Detect which cell encompasses the target text, then output its [X, Y] center coordinate. 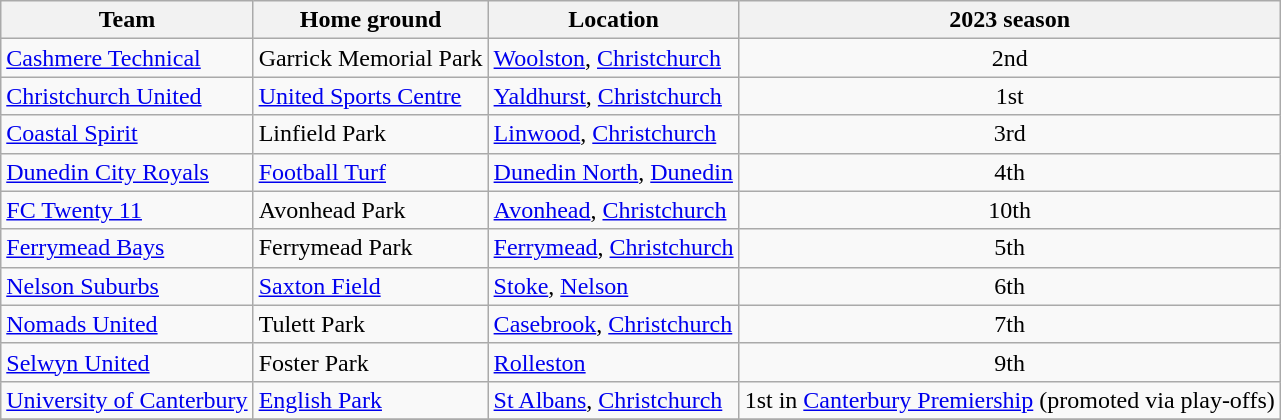
7th [1010, 324]
St Albans, Christchurch [614, 400]
Dunedin City Royals [127, 172]
Dunedin North, Dunedin [614, 172]
United Sports Centre [370, 96]
Ferrymead Bays [127, 248]
Team [127, 20]
Avonhead Park [370, 210]
Woolston, Christchurch [614, 58]
Linfield Park [370, 134]
3rd [1010, 134]
2nd [1010, 58]
Cashmere Technical [127, 58]
Linwood, Christchurch [614, 134]
1st [1010, 96]
Rolleston [614, 362]
Location [614, 20]
6th [1010, 286]
9th [1010, 362]
Home ground [370, 20]
Stoke, Nelson [614, 286]
English Park [370, 400]
Garrick Memorial Park [370, 58]
Coastal Spirit [127, 134]
Ferrymead Park [370, 248]
Tulett Park [370, 324]
FC Twenty 11 [127, 210]
Football Turf [370, 172]
Avonhead, Christchurch [614, 210]
10th [1010, 210]
Ferrymead, Christchurch [614, 248]
Selwyn United [127, 362]
Casebrook, Christchurch [614, 324]
Yaldhurst, Christchurch [614, 96]
Nomads United [127, 324]
Christchurch United [127, 96]
University of Canterbury [127, 400]
Saxton Field [370, 286]
2023 season [1010, 20]
Foster Park [370, 362]
1st in Canterbury Premiership (promoted via play-offs) [1010, 400]
Nelson Suburbs [127, 286]
5th [1010, 248]
4th [1010, 172]
